Provide the [X, Y] coordinate of the cell's center where the given text is located.  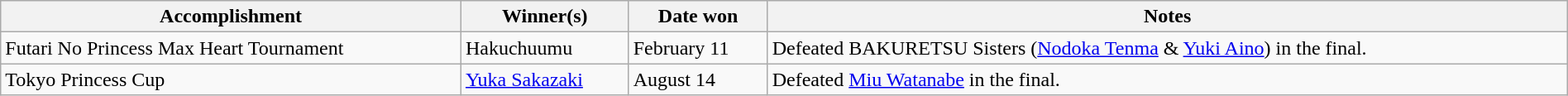
Date won [698, 17]
Futari No Princess Max Heart Tournament [232, 48]
February 11 [698, 48]
Yuka Sakazaki [544, 79]
Notes [1168, 17]
Winner(s) [544, 17]
Tokyo Princess Cup [232, 79]
Hakuchuumu [544, 48]
Defeated BAKURETSU Sisters (Nodoka Tenma & Yuki Aino) in the final. [1168, 48]
Defeated Miu Watanabe in the final. [1168, 79]
August 14 [698, 79]
Accomplishment [232, 17]
